Provide the (x, y) coordinate of the cell's center where the given text is located.  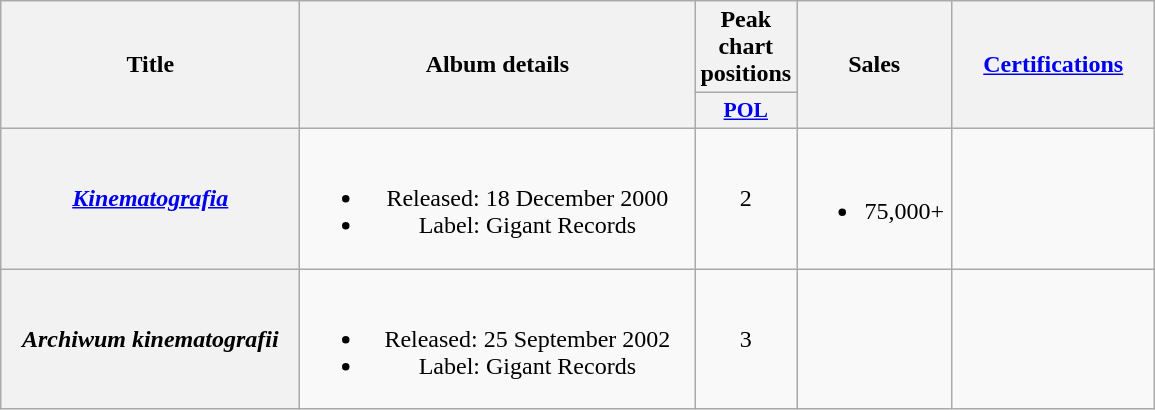
Released: 18 December 2000Label: Gigant Records (498, 198)
75,000+ (874, 198)
POL (746, 111)
Archiwum kinematografii (150, 338)
Album details (498, 65)
Released: 25 September 2002Label: Gigant Records (498, 338)
Peak chart positions (746, 47)
Kinematografia (150, 198)
2 (746, 198)
Certifications (1054, 65)
Title (150, 65)
Sales (874, 65)
3 (746, 338)
